Capture the cell that displays the provided text and extract its [X, Y] central coordinate. 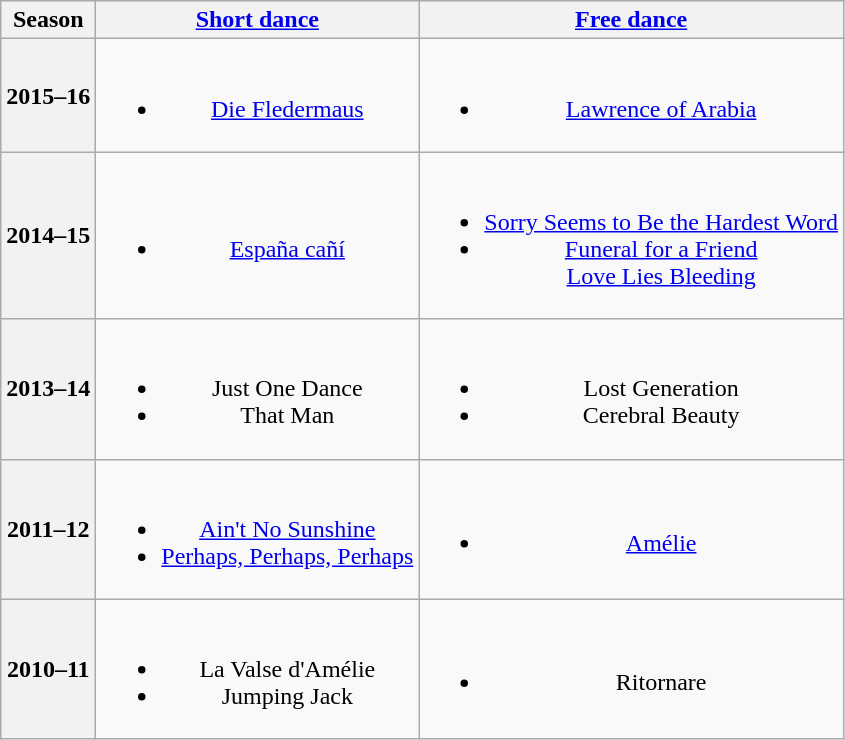
2013–14 [48, 389]
Just One Dance That Man [258, 389]
2015–16 [48, 96]
2011–12 [48, 529]
2014–15 [48, 236]
Ritornare [632, 669]
Season [48, 20]
Lawrence of Arabia [632, 96]
Lost Generation Cerebral Beauty [632, 389]
Die Fledermaus [258, 96]
Amélie [632, 529]
Short dance [258, 20]
España cañí [258, 236]
La Valse d'Amélie Jumping Jack [258, 669]
2010–11 [48, 669]
Ain't No Sunshine Perhaps, Perhaps, Perhaps [258, 529]
Sorry Seems to Be the Hardest Word Funeral for a FriendLove Lies Bleeding [632, 236]
Free dance [632, 20]
